Detect which cell encompasses the target text, then output its [X, Y] center coordinate. 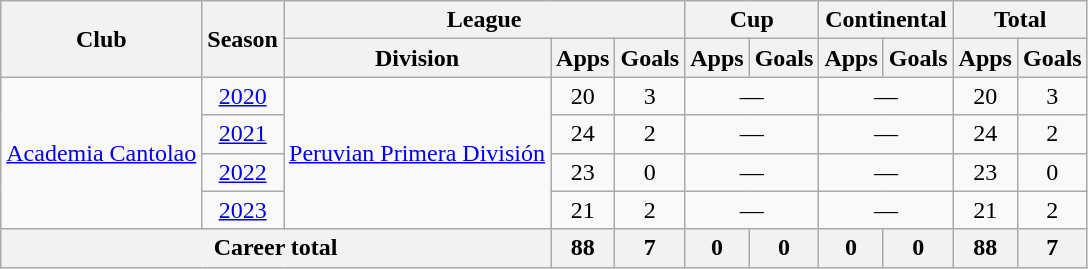
Peruvian Primera División [418, 153]
Season [243, 39]
Continental [886, 20]
2022 [243, 172]
Total [1020, 20]
Academia Cantolao [102, 153]
2021 [243, 134]
2020 [243, 96]
League [484, 20]
Club [102, 39]
Division [418, 58]
2023 [243, 210]
Career total [276, 248]
Cup [752, 20]
